Return [x, y] of the center of cell containing provided text 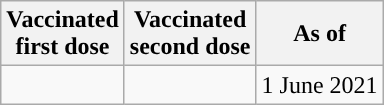
Vaccinatedsecond dose [190, 34]
Vaccinatedfirst dose [63, 34]
As of [320, 34]
1 June 2021 [320, 85]
